Provide the (x, y) coordinate of the cell's center where the given text is located.  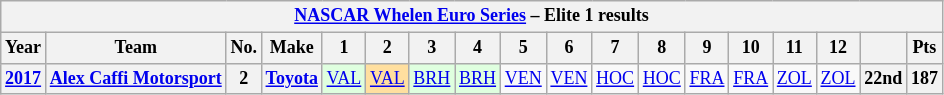
7 (616, 48)
NASCAR Whelen Euro Series – Elite 1 results (472, 16)
4 (478, 48)
187 (925, 78)
Year (24, 48)
11 (794, 48)
Team (136, 48)
22nd (884, 78)
Pts (925, 48)
6 (569, 48)
Toyota (292, 78)
5 (523, 48)
2017 (24, 78)
No. (244, 48)
3 (432, 48)
9 (707, 48)
Alex Caffi Motorsport (136, 78)
8 (662, 48)
10 (751, 48)
Make (292, 48)
1 (344, 48)
12 (838, 48)
